Extract the (X, Y) coordinate from the center of the cell holding the provided text.  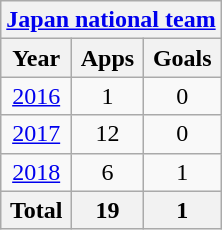
2018 (36, 172)
2016 (36, 96)
Japan national team (111, 20)
Apps (108, 58)
12 (108, 134)
2017 (36, 134)
Total (36, 210)
Goals (182, 58)
Year (36, 58)
6 (108, 172)
19 (108, 210)
